Output the (X, Y) coordinate of the center of the cell containing the given text.  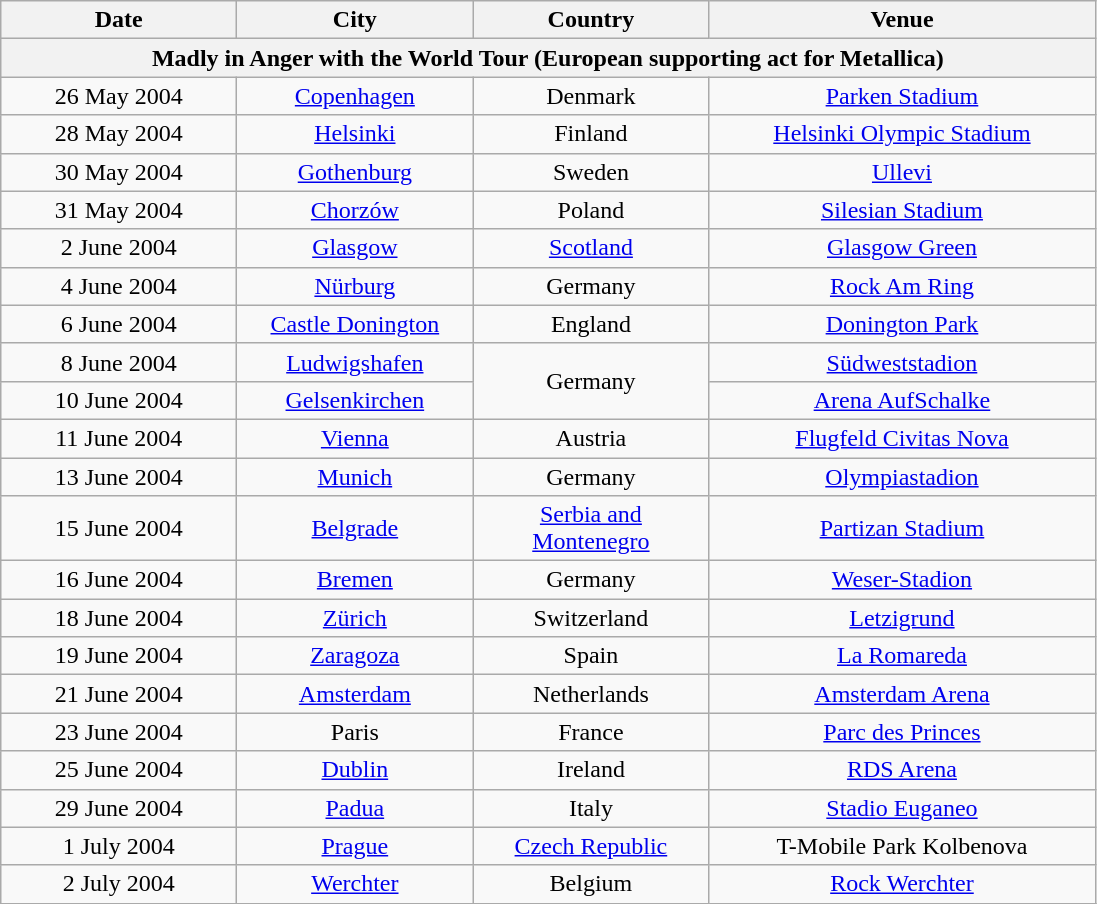
Glasgow (355, 248)
Venue (902, 20)
Bremen (355, 580)
Olympiastadion (902, 477)
Scotland (591, 248)
Madly in Anger with the World Tour (European supporting act for Metallica) (548, 58)
Dublin (355, 770)
Weser-Stadion (902, 580)
18 June 2004 (119, 618)
10 June 2004 (119, 400)
Munich (355, 477)
31 May 2004 (119, 210)
Partizan Stadium (902, 528)
15 June 2004 (119, 528)
30 May 2004 (119, 172)
2 July 2004 (119, 884)
Denmark (591, 96)
Flugfeld Civitas Nova (902, 438)
13 June 2004 (119, 477)
Sweden (591, 172)
Prague (355, 846)
Belgium (591, 884)
4 June 2004 (119, 286)
Padua (355, 808)
16 June 2004 (119, 580)
Arena AufSchalke (902, 400)
Copenhagen (355, 96)
6 June 2004 (119, 324)
Ullevi (902, 172)
Gelsenkirchen (355, 400)
Czech Republic (591, 846)
Date (119, 20)
Amsterdam Arena (902, 694)
Country (591, 20)
Italy (591, 808)
City (355, 20)
2 June 2004 (119, 248)
Chorzów (355, 210)
Zaragoza (355, 656)
Netherlands (591, 694)
Parken Stadium (902, 96)
25 June 2004 (119, 770)
T-Mobile Park Kolbenova (902, 846)
Letzigrund (902, 618)
Castle Donington (355, 324)
RDS Arena (902, 770)
1 July 2004 (119, 846)
Amsterdam (355, 694)
Stadio Euganeo (902, 808)
Glasgow Green (902, 248)
Poland (591, 210)
23 June 2004 (119, 732)
Zürich (355, 618)
Helsinki Olympic Stadium (902, 134)
26 May 2004 (119, 96)
29 June 2004 (119, 808)
8 June 2004 (119, 362)
Silesian Stadium (902, 210)
Rock Am Ring (902, 286)
Gothenburg (355, 172)
Paris (355, 732)
Ludwigshafen (355, 362)
21 June 2004 (119, 694)
11 June 2004 (119, 438)
Finland (591, 134)
Switzerland (591, 618)
Helsinki (355, 134)
England (591, 324)
28 May 2004 (119, 134)
Südweststadion (902, 362)
Donington Park (902, 324)
Rock Werchter (902, 884)
Parc des Princes (902, 732)
Vienna (355, 438)
Belgrade (355, 528)
Serbia and Montenegro (591, 528)
La Romareda (902, 656)
Austria (591, 438)
19 June 2004 (119, 656)
Spain (591, 656)
Werchter (355, 884)
Ireland (591, 770)
Nürburg (355, 286)
France (591, 732)
